Locate the cell with the specified text and output its (x, y) center coordinate. 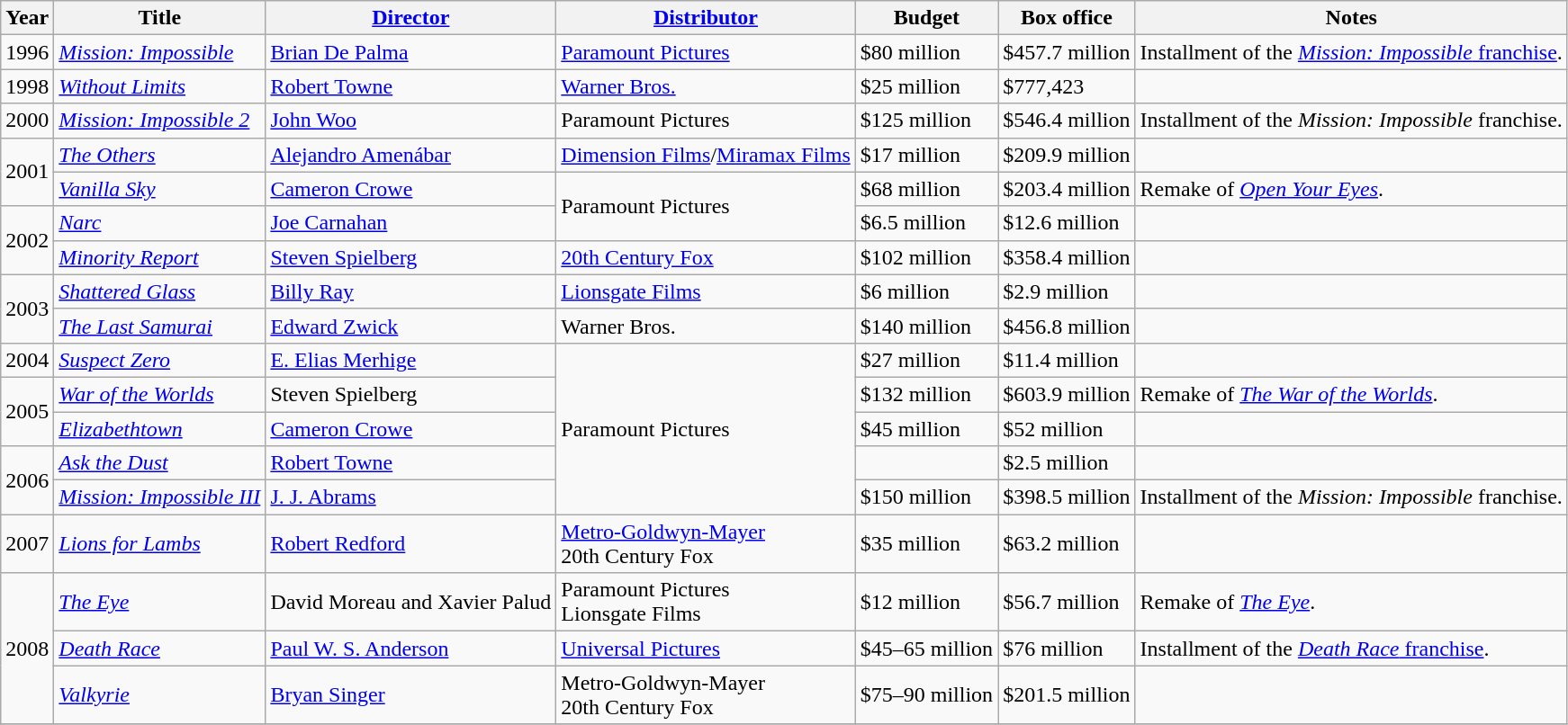
$209.9 million (1067, 155)
Edward Zwick (410, 326)
$27 million (926, 360)
War of the Worlds (160, 394)
Year (27, 18)
Remake of Open Your Eyes. (1351, 189)
Valkyrie (160, 694)
John Woo (410, 121)
Bryan Singer (410, 694)
Director (410, 18)
$6.5 million (926, 223)
$358.4 million (1067, 257)
$63.2 million (1067, 543)
Billy Ray (410, 291)
Paramount PicturesLionsgate Films (706, 603)
Vanilla Sky (160, 189)
Budget (926, 18)
Robert Redford (410, 543)
2004 (27, 360)
J. J. Abrams (410, 497)
2006 (27, 480)
$777,423 (1067, 86)
Death Race (160, 649)
2002 (27, 240)
2001 (27, 172)
Distributor (706, 18)
$76 million (1067, 649)
$102 million (926, 257)
$25 million (926, 86)
Narc (160, 223)
Ask the Dust (160, 463)
Alejandro Amenábar (410, 155)
$45–65 million (926, 649)
$6 million (926, 291)
$45 million (926, 429)
David Moreau and Xavier Palud (410, 603)
Title (160, 18)
Universal Pictures (706, 649)
Remake of The Eye. (1351, 603)
Joe Carnahan (410, 223)
2007 (27, 543)
Minority Report (160, 257)
$546.4 million (1067, 121)
$150 million (926, 497)
$398.5 million (1067, 497)
Lions for Lambs (160, 543)
$75–90 million (926, 694)
$201.5 million (1067, 694)
Mission: Impossible III (160, 497)
Lionsgate Films (706, 291)
Remake of The War of the Worlds. (1351, 394)
Paul W. S. Anderson (410, 649)
$140 million (926, 326)
$12 million (926, 603)
Mission: Impossible 2 (160, 121)
2008 (27, 649)
The Last Samurai (160, 326)
$17 million (926, 155)
Elizabethtown (160, 429)
20th Century Fox (706, 257)
$457.7 million (1067, 52)
$56.7 million (1067, 603)
$68 million (926, 189)
$12.6 million (1067, 223)
$35 million (926, 543)
$132 million (926, 394)
$52 million (1067, 429)
$125 million (926, 121)
Without Limits (160, 86)
2003 (27, 309)
$203.4 million (1067, 189)
1998 (27, 86)
Suspect Zero (160, 360)
$456.8 million (1067, 326)
$2.9 million (1067, 291)
E. Elias Merhige (410, 360)
1996 (27, 52)
$603.9 million (1067, 394)
$80 million (926, 52)
$2.5 million (1067, 463)
2005 (27, 411)
$11.4 million (1067, 360)
The Eye (160, 603)
Brian De Palma (410, 52)
The Others (160, 155)
Shattered Glass (160, 291)
2000 (27, 121)
Dimension Films/Miramax Films (706, 155)
Box office (1067, 18)
Mission: Impossible (160, 52)
Installment of the Death Race franchise. (1351, 649)
Notes (1351, 18)
